From the cell containing the given text, extract its center point as [X, Y] coordinate. 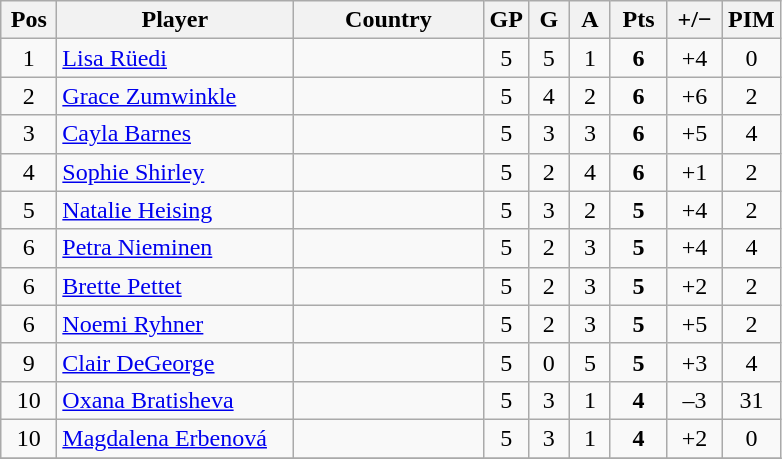
G [548, 20]
+/− [695, 20]
Magdalena Erbenová [175, 438]
Country [388, 20]
+1 [695, 172]
Cayla Barnes [175, 134]
Oxana Bratisheva [175, 400]
Natalie Heising [175, 210]
Player [175, 20]
Sophie Shirley [175, 172]
Lisa Rüedi [175, 58]
Petra Nieminen [175, 248]
Pts [638, 20]
31 [752, 400]
Grace Zumwinkle [175, 96]
Clair DeGeorge [175, 362]
GP [506, 20]
Brette Pettet [175, 286]
PIM [752, 20]
9 [29, 362]
Pos [29, 20]
Noemi Ryhner [175, 324]
+3 [695, 362]
–3 [695, 400]
+6 [695, 96]
A [590, 20]
